Find where the given text appears and provide that cell's center as [x, y] coordinate. 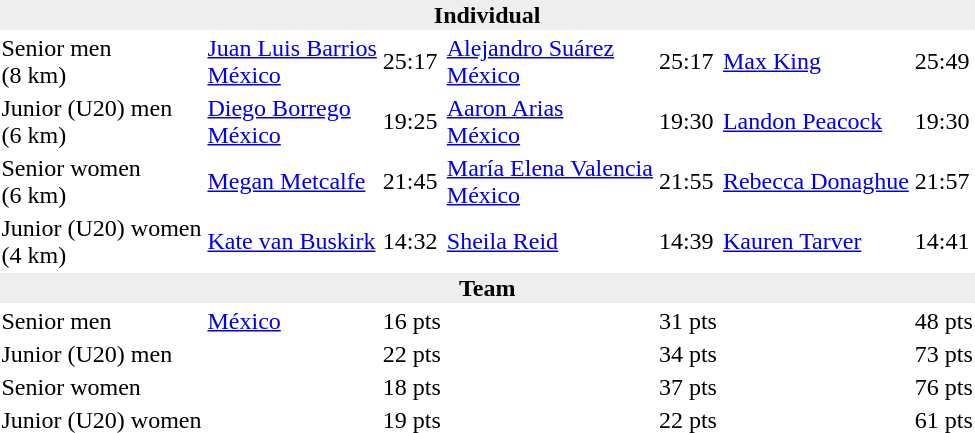
Senior women(6 km) [102, 182]
Junior (U20) men(6 km) [102, 122]
14:32 [412, 242]
21:45 [412, 182]
19:25 [412, 122]
Individual [487, 15]
Senior women [102, 387]
México [292, 321]
22 pts [412, 354]
Max King [816, 62]
31 pts [688, 321]
14:41 [944, 242]
Landon Peacock [816, 122]
76 pts [944, 387]
Kate van Buskirk [292, 242]
Team [487, 288]
34 pts [688, 354]
Aaron Arias México [550, 122]
18 pts [412, 387]
Juan Luis Barrios México [292, 62]
Alejandro Suárez México [550, 62]
Diego Borrego México [292, 122]
73 pts [944, 354]
21:55 [688, 182]
48 pts [944, 321]
14:39 [688, 242]
21:57 [944, 182]
Senior men [102, 321]
37 pts [688, 387]
Sheila Reid [550, 242]
Megan Metcalfe [292, 182]
Kauren Tarver [816, 242]
Rebecca Donaghue [816, 182]
16 pts [412, 321]
25:49 [944, 62]
Junior (U20) women(4 km) [102, 242]
María Elena Valencia México [550, 182]
Junior (U20) men [102, 354]
Senior men(8 km) [102, 62]
